Search for the cell housing the specified text and yield its [X, Y] center coordinate. 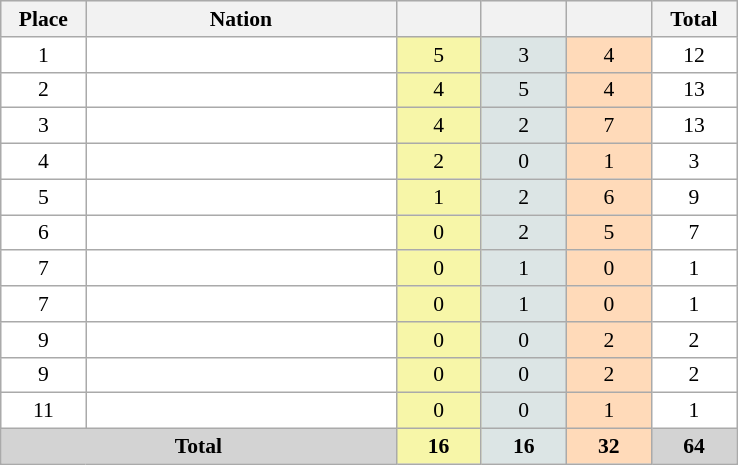
Place [44, 19]
64 [694, 447]
Nation [241, 19]
11 [44, 411]
12 [694, 55]
32 [608, 447]
